Output the (x, y) coordinate of the center of the cell containing the given text.  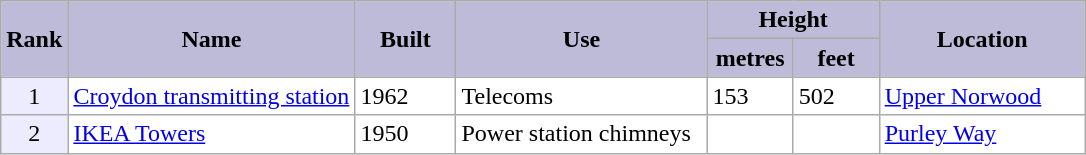
Use (582, 39)
Height (793, 20)
1950 (406, 134)
2 (34, 134)
Built (406, 39)
Name (212, 39)
1962 (406, 96)
metres (750, 58)
153 (750, 96)
Location (982, 39)
Telecoms (582, 96)
IKEA Towers (212, 134)
Power station chimneys (582, 134)
Croydon transmitting station (212, 96)
1 (34, 96)
feet (836, 58)
Rank (34, 39)
Purley Way (982, 134)
Upper Norwood (982, 96)
502 (836, 96)
